Output the [X, Y] coordinate of the center of the cell containing the given text.  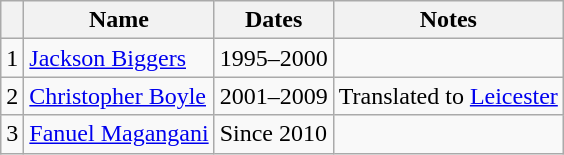
1 [12, 58]
Notes [448, 20]
Since 2010 [274, 134]
Fanuel Magangani [119, 134]
Christopher Boyle [119, 96]
1995–2000 [274, 58]
Jackson Biggers [119, 58]
3 [12, 134]
Dates [274, 20]
Name [119, 20]
Translated to Leicester [448, 96]
2 [12, 96]
2001–2009 [274, 96]
